Return (X, Y) of the center of cell containing provided text 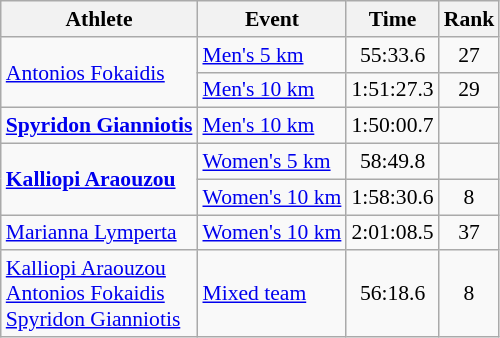
1:51:27.3 (392, 90)
Time (392, 19)
Antonios Fokaidis (100, 72)
Kalliopi Araouzou (100, 180)
Marianna Lymperta (100, 233)
29 (470, 90)
Athlete (100, 19)
1:50:00.7 (392, 126)
58:49.8 (392, 162)
37 (470, 233)
Spyridon Gianniotis (100, 126)
56:18.6 (392, 294)
Women's 5 km (272, 162)
1:58:30.6 (392, 197)
27 (470, 55)
2:01:08.5 (392, 233)
Event (272, 19)
Men's 5 km (272, 55)
55:33.6 (392, 55)
Mixed team (272, 294)
Kalliopi AraouzouAntonios FokaidisSpyridon Gianniotis (100, 294)
Rank (470, 19)
